For the text-containing cell, return its midpoint in (x, y) coordinate format. 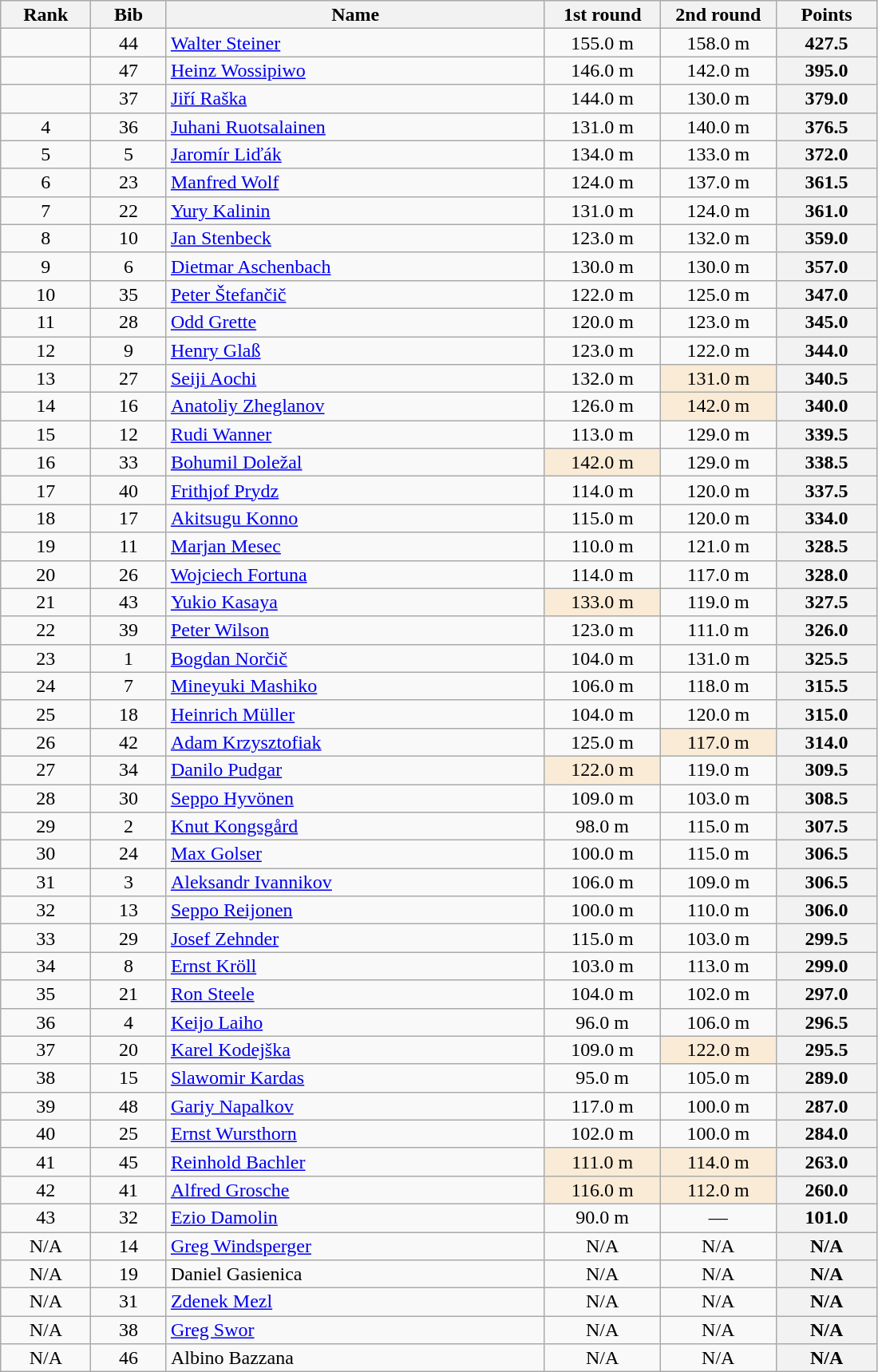
Wojciech Fortuna (355, 575)
121.0 m (718, 546)
Max Golser (355, 854)
345.0 (827, 322)
289.0 (827, 1077)
Jaromír Liďák (355, 155)
340.0 (827, 407)
Jiří Raška (355, 99)
Walter Steiner (355, 43)
Manfred Wolf (355, 182)
338.5 (827, 463)
314.0 (827, 742)
299.5 (827, 939)
309.5 (827, 769)
379.0 (827, 99)
376.5 (827, 126)
334.0 (827, 519)
Karel Kodejška (355, 1050)
Knut Kongsgård (355, 827)
Akitsugu Konno (355, 519)
98.0 m (602, 827)
Keijo Laiho (355, 1022)
112.0 m (718, 1189)
134.0 m (602, 155)
Seiji Aochi (355, 378)
308.5 (827, 798)
116.0 m (602, 1189)
158.0 m (718, 43)
Mineyuki Mashiko (355, 686)
347.0 (827, 294)
90.0 m (602, 1218)
Seppo Reijonen (355, 910)
Ezio Damolin (355, 1218)
Reinhold Bachler (355, 1162)
295.5 (827, 1050)
Zdenek Mezl (355, 1303)
Alfred Grosche (355, 1189)
3 (129, 883)
101.0 (827, 1218)
Bib (129, 14)
Danilo Pudgar (355, 769)
Points (827, 14)
359.0 (827, 238)
Greg Windsperger (355, 1247)
Henry Glaß (355, 351)
Bogdan Norčič (355, 658)
137.0 m (718, 182)
126.0 m (602, 407)
427.5 (827, 43)
Rank (46, 14)
1st round (602, 14)
Marjan Mesec (355, 546)
44 (129, 43)
Jan Stenbeck (355, 238)
48 (129, 1106)
105.0 m (718, 1077)
Greg Swor (355, 1330)
Rudi Wanner (355, 434)
372.0 (827, 155)
339.5 (827, 434)
96.0 m (602, 1022)
287.0 (827, 1106)
Dietmar Aschenbach (355, 267)
Odd Grette (355, 322)
146.0 m (602, 70)
Seppo Hyvönen (355, 798)
Ernst Wursthorn (355, 1133)
Peter Štefančič (355, 294)
284.0 (827, 1133)
144.0 m (602, 99)
Ernst Kröll (355, 966)
Frithjof Prydz (355, 490)
344.0 (827, 351)
297.0 (827, 994)
Adam Krzysztofiak (355, 742)
Yury Kalinin (355, 211)
Name (355, 14)
46 (129, 1358)
337.5 (827, 490)
Heinz Wossipiwo (355, 70)
2nd round (718, 14)
307.5 (827, 827)
361.0 (827, 211)
395.0 (827, 70)
315.0 (827, 714)
260.0 (827, 1189)
Bohumil Doležal (355, 463)
2 (129, 827)
Peter Wilson (355, 631)
— (718, 1218)
263.0 (827, 1162)
Anatoliy Zheglanov (355, 407)
Daniel Gasienica (355, 1274)
328.0 (827, 575)
Yukio Kasaya (355, 602)
357.0 (827, 267)
306.0 (827, 910)
1 (129, 658)
296.5 (827, 1022)
Gariy Napalkov (355, 1106)
Heinrich Müller (355, 714)
Slawomir Kardas (355, 1077)
328.5 (827, 546)
140.0 m (718, 126)
299.0 (827, 966)
326.0 (827, 631)
327.5 (827, 602)
Josef Zehnder (355, 939)
325.5 (827, 658)
Ron Steele (355, 994)
Juhani Ruotsalainen (355, 126)
118.0 m (718, 686)
47 (129, 70)
Aleksandr Ivannikov (355, 883)
361.5 (827, 182)
155.0 m (602, 43)
340.5 (827, 378)
Albino Bazzana (355, 1358)
95.0 m (602, 1077)
45 (129, 1162)
315.5 (827, 686)
